Detect which cell encompasses the target text, then output its [x, y] center coordinate. 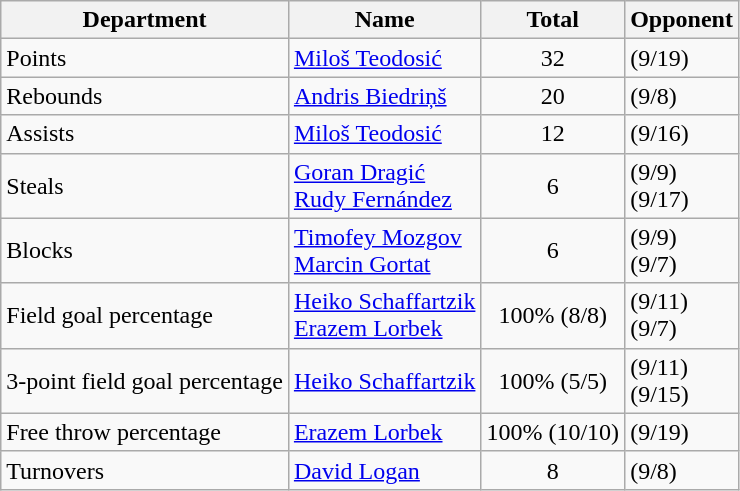
Assists [145, 134]
Total [553, 20]
(9/9) (9/17) [682, 186]
Timofey Mozgov Marcin Gortat [384, 250]
Name [384, 20]
Rebounds [145, 96]
100% (5/5) [553, 380]
(9/11) (9/15) [682, 380]
8 [553, 470]
(9/11) (9/7) [682, 316]
100% (8/8) [553, 316]
Erazem Lorbek [384, 432]
20 [553, 96]
32 [553, 58]
(9/16) [682, 134]
Turnovers [145, 470]
Heiko Schaffartzik [384, 380]
100% (10/10) [553, 432]
David Logan [384, 470]
Blocks [145, 250]
Points [145, 58]
Steals [145, 186]
Andris Biedriņš [384, 96]
Department [145, 20]
(9/9) (9/7) [682, 250]
Free throw percentage [145, 432]
3-point field goal percentage [145, 380]
12 [553, 134]
Opponent [682, 20]
Goran Dragić Rudy Fernández [384, 186]
Field goal percentage [145, 316]
Heiko Schaffartzik Erazem Lorbek [384, 316]
